Find where the given text appears and provide that cell's center as (x, y) coordinate. 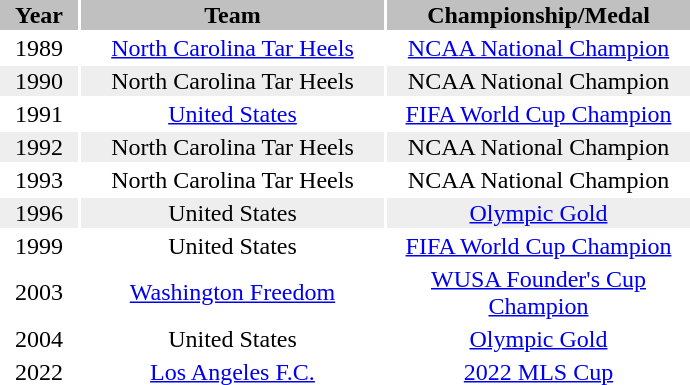
WUSA Founder's Cup Champion (538, 292)
1991 (39, 114)
1993 (39, 180)
Team (232, 15)
1999 (39, 246)
2003 (39, 292)
Year (39, 15)
Washington Freedom (232, 292)
1990 (39, 81)
1996 (39, 213)
Championship/Medal (538, 15)
1992 (39, 147)
2004 (39, 339)
1989 (39, 48)
